Find where the given text appears and provide that cell's center as [x, y] coordinate. 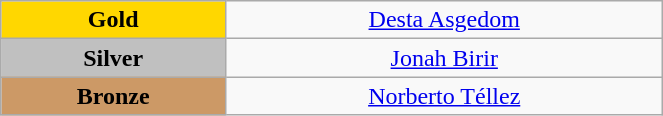
Gold [114, 20]
Bronze [114, 96]
Jonah Birir [444, 58]
Norberto Téllez [444, 96]
Desta Asgedom [444, 20]
Silver [114, 58]
